Return the (X, Y) coordinate for the center point of the cell that contains the specified text.  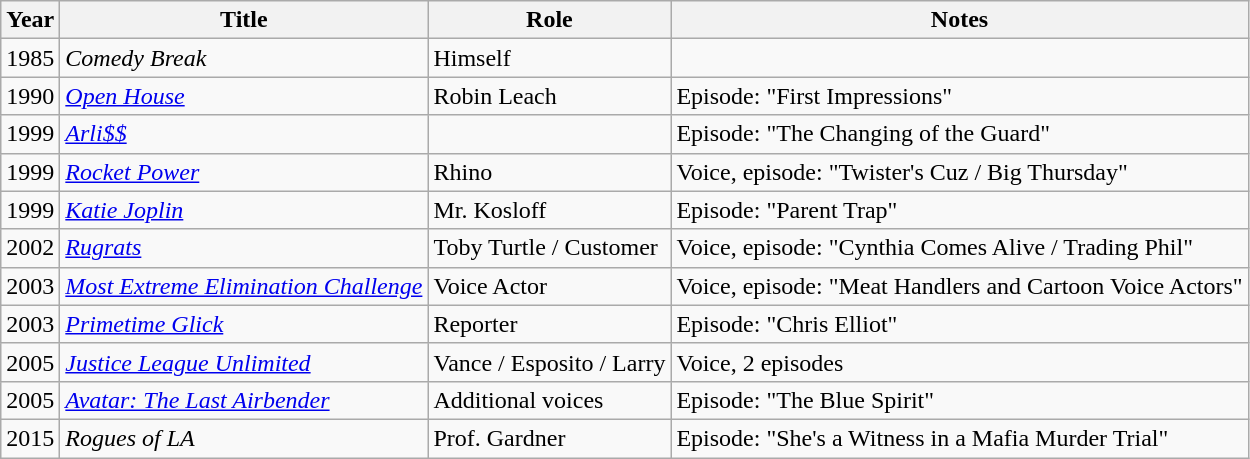
Title (244, 20)
Arli$$ (244, 134)
Himself (550, 58)
1990 (30, 96)
Rogues of LA (244, 438)
Additional voices (550, 400)
Comedy Break (244, 58)
Episode: "The Blue Spirit" (960, 400)
Voice, episode: "Twister's Cuz / Big Thursday" (960, 172)
Most Extreme Elimination Challenge (244, 286)
Voice, episode: "Cynthia Comes Alive / Trading Phil" (960, 248)
Rocket Power (244, 172)
Justice League Unlimited (244, 362)
Episode: "She's a Witness in a Mafia Murder Trial" (960, 438)
Katie Joplin (244, 210)
Mr. Kosloff (550, 210)
Open House (244, 96)
Rhino (550, 172)
2015 (30, 438)
Primetime Glick (244, 324)
Robin Leach (550, 96)
Episode: "Parent Trap" (960, 210)
Voice Actor (550, 286)
Voice, episode: "Meat Handlers and Cartoon Voice Actors" (960, 286)
Notes (960, 20)
Rugrats (244, 248)
Year (30, 20)
Reporter (550, 324)
Vance / Esposito / Larry (550, 362)
Episode: "Chris Elliot" (960, 324)
2002 (30, 248)
Episode: "The Changing of the Guard" (960, 134)
Toby Turtle / Customer (550, 248)
Voice, 2 episodes (960, 362)
Role (550, 20)
1985 (30, 58)
Prof. Gardner (550, 438)
Avatar: The Last Airbender (244, 400)
Episode: "First Impressions" (960, 96)
